Extract the (X, Y) coordinate from the center of the cell holding the provided text.  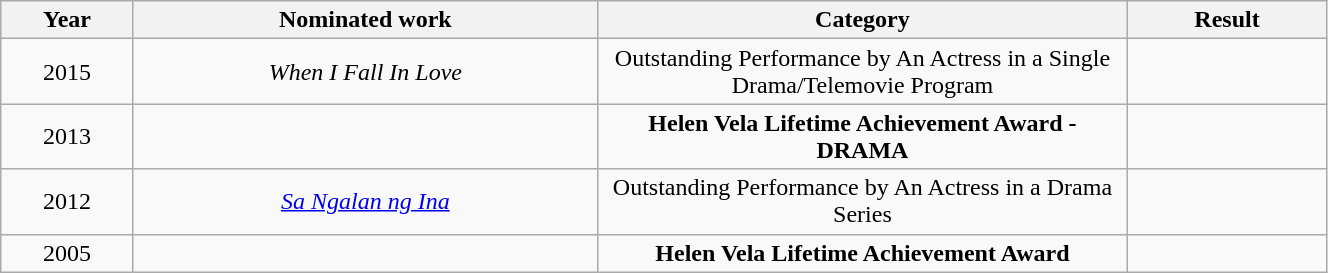
Year (68, 20)
Nominated work (365, 20)
2012 (68, 202)
Outstanding Performance by An Actress in a Single Drama/Telemovie Program (862, 72)
When I Fall In Love (365, 72)
2005 (68, 253)
Outstanding Performance by An Actress in a Drama Series (862, 202)
2013 (68, 136)
2015 (68, 72)
Sa Ngalan ng Ina (365, 202)
Category (862, 20)
Result (1228, 20)
Helen Vela Lifetime Achievement Award (862, 253)
Helen Vela Lifetime Achievement Award - DRAMA (862, 136)
